For the text-containing cell, return its midpoint in (x, y) coordinate format. 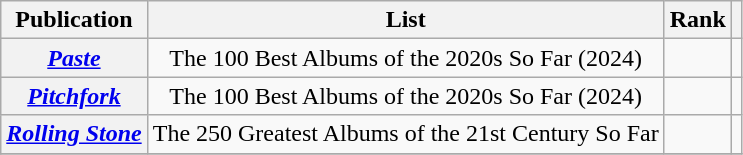
Rolling Stone (74, 134)
Publication (74, 20)
List (406, 20)
The 250 Greatest Albums of the 21st Century So Far (406, 134)
Paste (74, 58)
Pitchfork (74, 96)
Rank (698, 20)
